Return the (x, y) coordinate for the center point of the cell that contains the specified text.  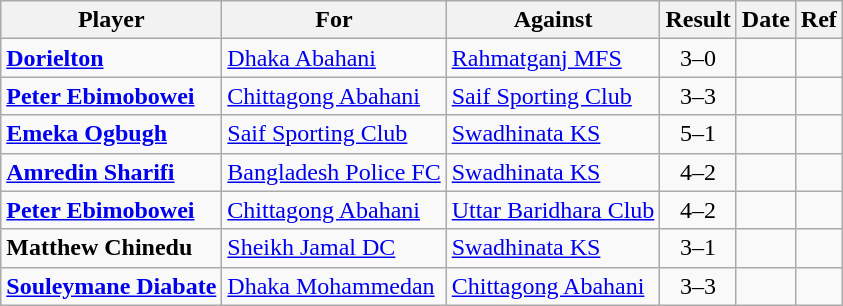
Sheikh Jamal DC (334, 248)
Dhaka Mohammedan (334, 286)
Amredin Sharifi (112, 172)
Dhaka Abahani (334, 58)
Souleymane Diabate (112, 286)
Result (698, 20)
Matthew Chinedu (112, 248)
Ref (818, 20)
3–0 (698, 58)
5–1 (698, 134)
Uttar Baridhara Club (553, 210)
Dorielton (112, 58)
For (334, 20)
Rahmatganj MFS (553, 58)
Bangladesh Police FC (334, 172)
Emeka Ogbugh (112, 134)
3–1 (698, 248)
Against (553, 20)
Player (112, 20)
Date (766, 20)
